Provide the [X, Y] coordinate of the cell's center where the given text is located.  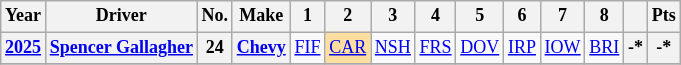
CAR [348, 48]
Make [261, 16]
24 [214, 48]
Pts [664, 16]
IRP [522, 48]
6 [522, 16]
IOW [562, 48]
3 [392, 16]
NSH [392, 48]
Chevy [261, 48]
2 [348, 16]
Spencer Gallagher [121, 48]
4 [436, 16]
5 [480, 16]
DOV [480, 48]
FRS [436, 48]
FIF [308, 48]
BRI [604, 48]
Driver [121, 16]
7 [562, 16]
2025 [24, 48]
1 [308, 16]
8 [604, 16]
No. [214, 16]
Year [24, 16]
